Provide the [x, y] coordinate of the cell's center where the given text is located.  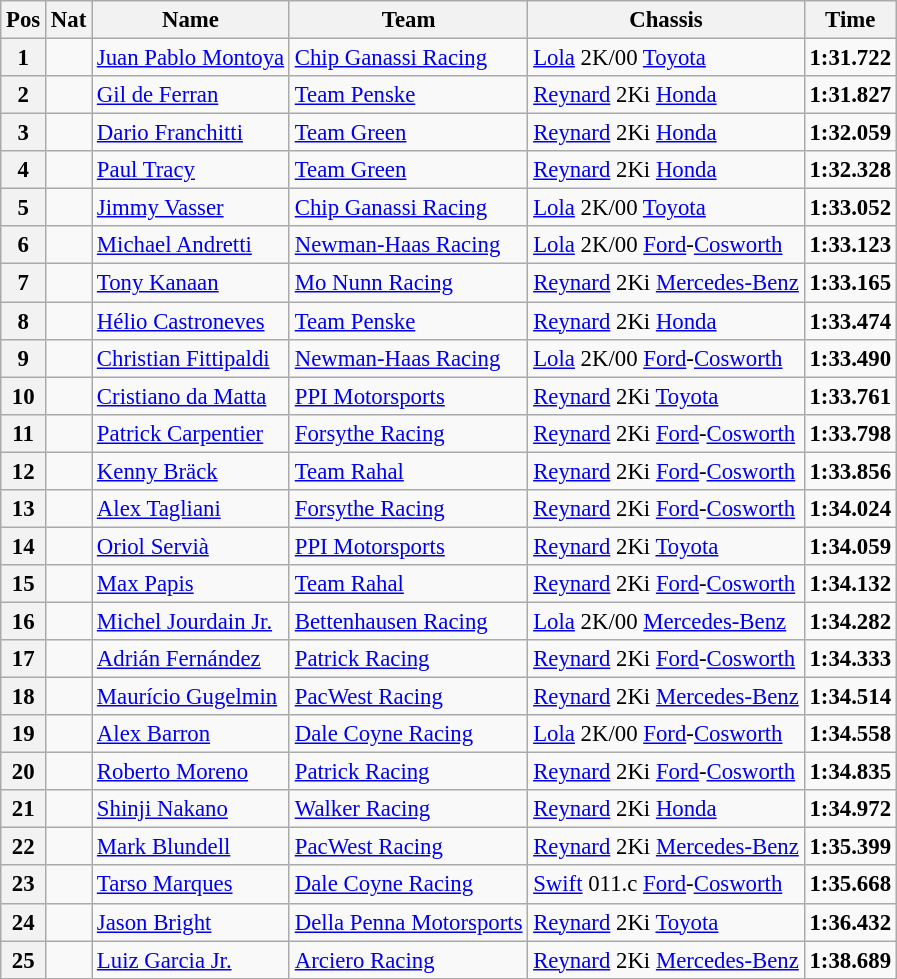
22 [24, 847]
10 [24, 396]
25 [24, 960]
1:34.835 [850, 772]
13 [24, 509]
1:33.165 [850, 283]
1:38.689 [850, 960]
Max Papis [191, 584]
Alex Barron [191, 734]
1:32.059 [850, 133]
Juan Pablo Montoya [191, 58]
Maurício Gugelmin [191, 697]
9 [24, 358]
Time [850, 20]
Christian Fittipaldi [191, 358]
Name [191, 20]
Dario Franchitti [191, 133]
Adrián Fernández [191, 659]
1:34.972 [850, 809]
Tony Kanaan [191, 283]
Della Penna Motorsports [408, 922]
Jason Bright [191, 922]
Mo Nunn Racing [408, 283]
Nat [69, 20]
Mark Blundell [191, 847]
23 [24, 885]
1:34.132 [850, 584]
1:31.827 [850, 95]
Michael Andretti [191, 245]
Arciero Racing [408, 960]
5 [24, 208]
14 [24, 546]
12 [24, 471]
2 [24, 95]
Oriol Servià [191, 546]
19 [24, 734]
8 [24, 321]
1:33.490 [850, 358]
1:33.123 [850, 245]
1:33.856 [850, 471]
Chassis [666, 20]
1:33.052 [850, 208]
4 [24, 170]
Michel Jourdain Jr. [191, 621]
1:33.798 [850, 433]
Luiz Garcia Jr. [191, 960]
20 [24, 772]
1:34.558 [850, 734]
Hélio Castroneves [191, 321]
6 [24, 245]
Tarso Marques [191, 885]
Paul Tracy [191, 170]
1:34.333 [850, 659]
Bettenhausen Racing [408, 621]
17 [24, 659]
1:35.668 [850, 885]
Kenny Bräck [191, 471]
21 [24, 809]
Lola 2K/00 Mercedes-Benz [666, 621]
Patrick Carpentier [191, 433]
1:36.432 [850, 922]
Roberto Moreno [191, 772]
3 [24, 133]
Jimmy Vasser [191, 208]
Cristiano da Matta [191, 396]
1 [24, 58]
Pos [24, 20]
16 [24, 621]
Alex Tagliani [191, 509]
1:34.059 [850, 546]
1:33.761 [850, 396]
1:33.474 [850, 321]
15 [24, 584]
Swift 011.c Ford-Cosworth [666, 885]
1:34.514 [850, 697]
1:34.282 [850, 621]
1:34.024 [850, 509]
1:32.328 [850, 170]
7 [24, 283]
Team [408, 20]
Gil de Ferran [191, 95]
Walker Racing [408, 809]
1:31.722 [850, 58]
Shinji Nakano [191, 809]
18 [24, 697]
1:35.399 [850, 847]
24 [24, 922]
11 [24, 433]
